Pinpoint the cell where the given text exists, returning its [X, Y] midpoint coordinate. 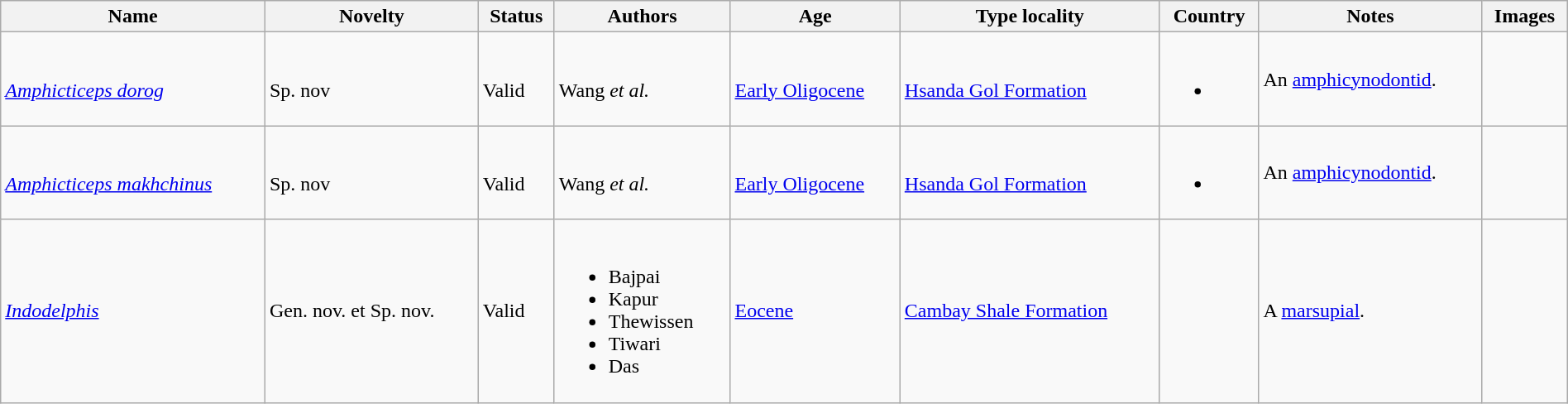
BajpaiKapurThewissenTiwariDas [642, 311]
Novelty [371, 17]
Country [1209, 17]
Amphicticeps makhchinus [133, 172]
Indodelphis [133, 311]
Eocene [815, 311]
Gen. nov. et Sp. nov. [371, 311]
Images [1525, 17]
Status [516, 17]
Cambay Shale Formation [1030, 311]
Name [133, 17]
A marsupial. [1370, 311]
Type locality [1030, 17]
Age [815, 17]
Authors [642, 17]
Amphicticeps dorog [133, 79]
Notes [1370, 17]
